Detect which cell encompasses the target text, then output its [x, y] center coordinate. 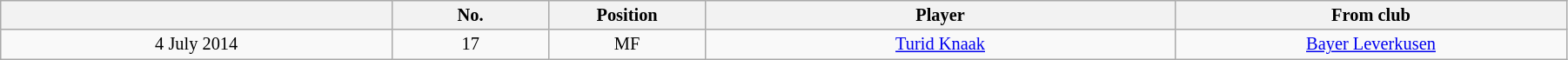
Player [941, 15]
MF [627, 44]
From club [1371, 15]
Bayer Leverkusen [1371, 44]
Turid Knaak [941, 44]
Position [627, 15]
17 [471, 44]
No. [471, 15]
4 July 2014 [197, 44]
